Locate the cell with the specified text and output its [X, Y] center coordinate. 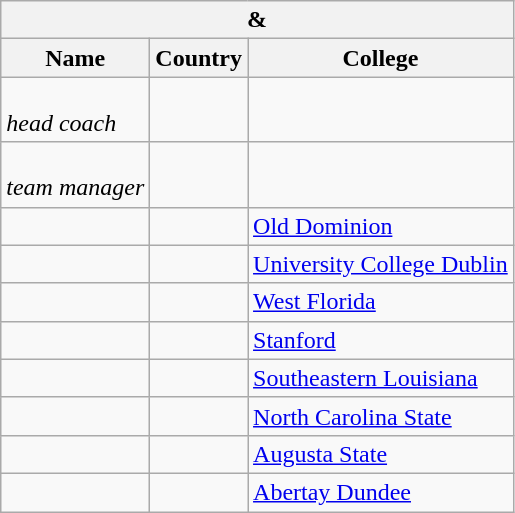
& [257, 20]
College [381, 58]
North Carolina State [381, 416]
Name [76, 58]
Stanford [381, 340]
Abertay Dundee [381, 492]
University College Dublin [381, 264]
West Florida [381, 302]
team manager [76, 174]
Old Dominion [381, 226]
Augusta State [381, 454]
Country [199, 58]
Southeastern Louisiana [381, 378]
head coach [76, 110]
